Determine the [X, Y] coordinate at the center of the cell enclosing the given text.  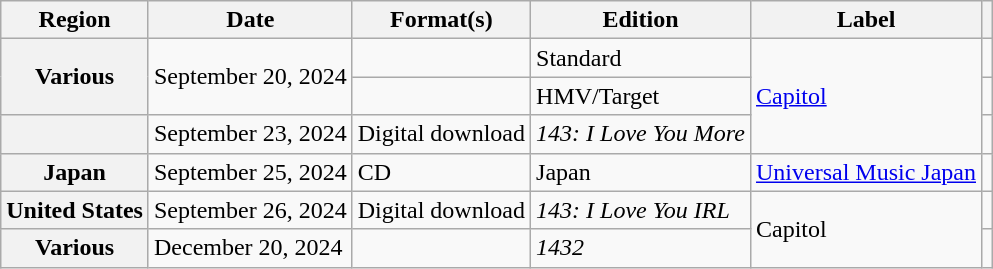
United States [75, 210]
Region [75, 20]
September 20, 2024 [250, 77]
Format(s) [441, 20]
September 26, 2024 [250, 210]
Date [250, 20]
Label [866, 20]
HMV/Target [641, 96]
Standard [641, 58]
143: I Love You More [641, 134]
December 20, 2024 [250, 248]
Edition [641, 20]
143: I Love You IRL [641, 210]
Universal Music Japan [866, 172]
1432 [641, 248]
September 25, 2024 [250, 172]
September 23, 2024 [250, 134]
CD [441, 172]
